From the cell containing the given text, extract its center point as [x, y] coordinate. 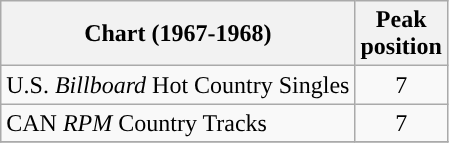
Peakposition [401, 34]
U.S. Billboard Hot Country Singles [178, 85]
CAN RPM Country Tracks [178, 123]
Chart (1967-1968) [178, 34]
